From the cell containing the given text, extract its center point as (x, y) coordinate. 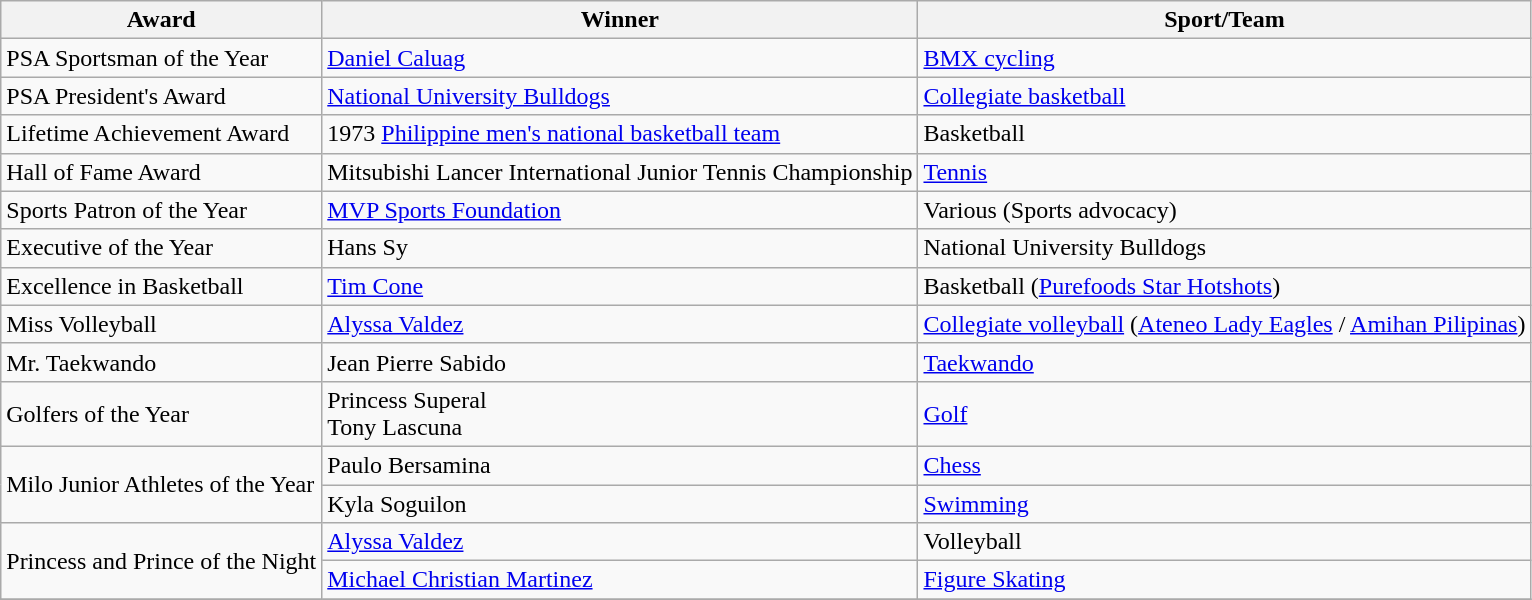
Tim Cone (620, 286)
Golf (1224, 414)
Daniel Caluag (620, 58)
Michael Christian Martinez (620, 580)
Golfers of the Year (162, 414)
Executive of the Year (162, 248)
Kyla Soguilon (620, 503)
Hall of Fame Award (162, 172)
Collegiate basketball (1224, 96)
Miss Volleyball (162, 324)
Figure Skating (1224, 580)
Tennis (1224, 172)
Award (162, 20)
Chess (1224, 465)
Taekwando (1224, 362)
BMX cycling (1224, 58)
MVP Sports Foundation (620, 210)
1973 Philippine men's national basketball team (620, 134)
Princess and Prince of the Night (162, 561)
Winner (620, 20)
Basketball (Purefoods Star Hotshots) (1224, 286)
Sports Patron of the Year (162, 210)
Collegiate volleyball (Ateneo Lady Eagles / Amihan Pilipinas) (1224, 324)
Excellence in Basketball (162, 286)
Various (Sports advocacy) (1224, 210)
Hans Sy (620, 248)
PSA President's Award (162, 96)
Swimming (1224, 503)
Lifetime Achievement Award (162, 134)
Mitsubishi Lancer International Junior Tennis Championship (620, 172)
Volleyball (1224, 542)
PSA Sportsman of the Year (162, 58)
Sport/Team (1224, 20)
Mr. Taekwando (162, 362)
Jean Pierre Sabido (620, 362)
Paulo Bersamina (620, 465)
Basketball (1224, 134)
Princess SuperalTony Lascuna (620, 414)
Milo Junior Athletes of the Year (162, 484)
